Output the [x, y] coordinate of the center of the cell containing the given text.  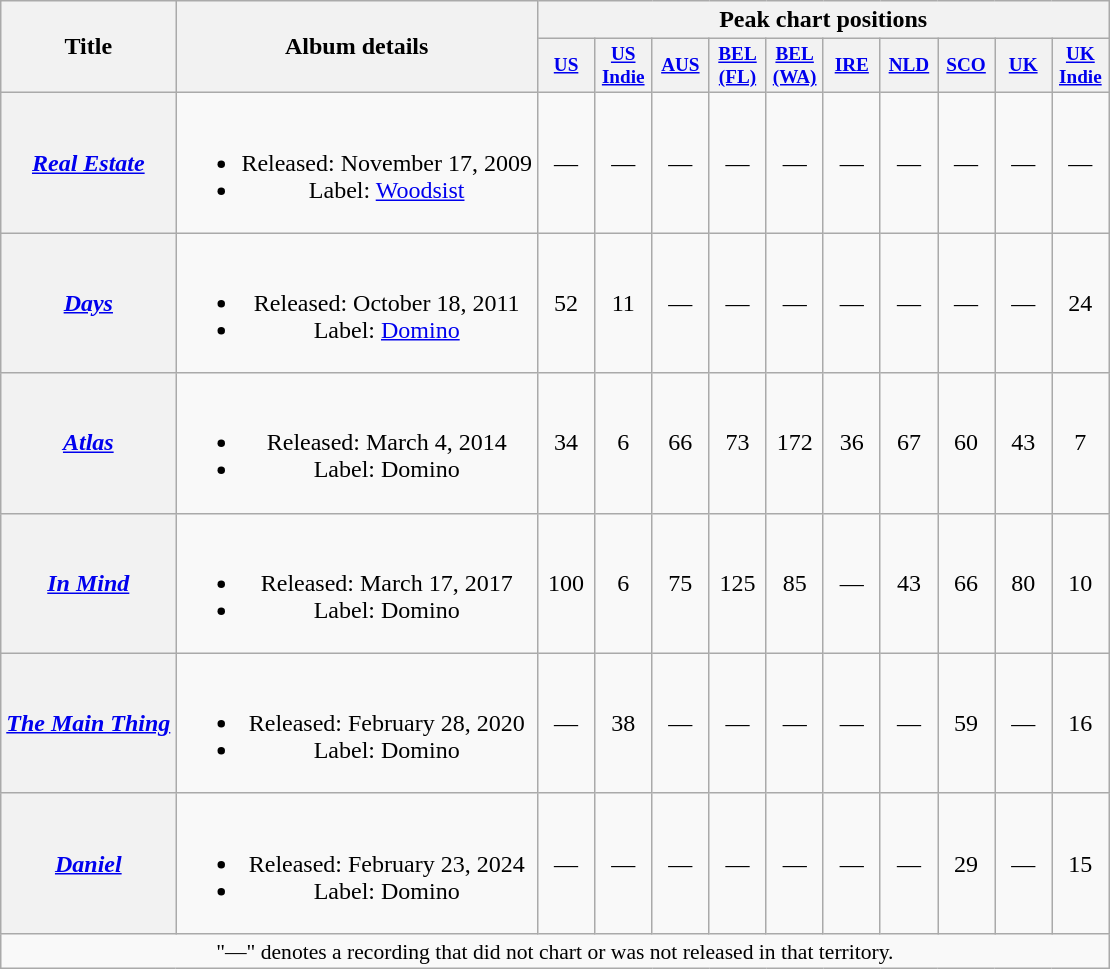
75 [680, 583]
Released: November 17, 2009Label: Woodsist [357, 163]
15 [1080, 863]
"—" denotes a recording that did not chart or was not released in that territory. [555, 951]
52 [566, 303]
29 [966, 863]
100 [566, 583]
80 [1024, 583]
BEL(FL) [738, 66]
34 [566, 443]
16 [1080, 723]
73 [738, 443]
Released: February 23, 2024Label: Domino [357, 863]
Released: February 28, 2020Label: Domino [357, 723]
UKIndie [1080, 66]
Released: March 17, 2017Label: Domino [357, 583]
Released: October 18, 2011Label: Domino [357, 303]
SCO [966, 66]
36 [852, 443]
11 [624, 303]
172 [794, 443]
UK [1024, 66]
Real Estate [88, 163]
Days [88, 303]
67 [908, 443]
Title [88, 47]
The Main Thing [88, 723]
In Mind [88, 583]
125 [738, 583]
85 [794, 583]
59 [966, 723]
AUS [680, 66]
Released: March 4, 2014Label: Domino [357, 443]
BEL(WA) [794, 66]
Daniel [88, 863]
10 [1080, 583]
38 [624, 723]
Peak chart positions [824, 20]
USIndie [624, 66]
US [566, 66]
IRE [852, 66]
NLD [908, 66]
60 [966, 443]
7 [1080, 443]
24 [1080, 303]
Atlas [88, 443]
Album details [357, 47]
